Scan for the cell matching the given text and deliver its [X, Y] coordinate at center. 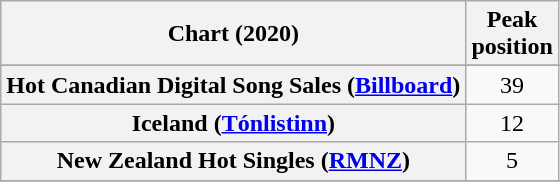
Peakposition [512, 34]
12 [512, 123]
Chart (2020) [234, 34]
Hot Canadian Digital Song Sales (Billboard) [234, 85]
39 [512, 85]
5 [512, 161]
New Zealand Hot Singles (RMNZ) [234, 161]
Iceland (Tónlistinn) [234, 123]
